From the cell containing the given text, extract its center point as [x, y] coordinate. 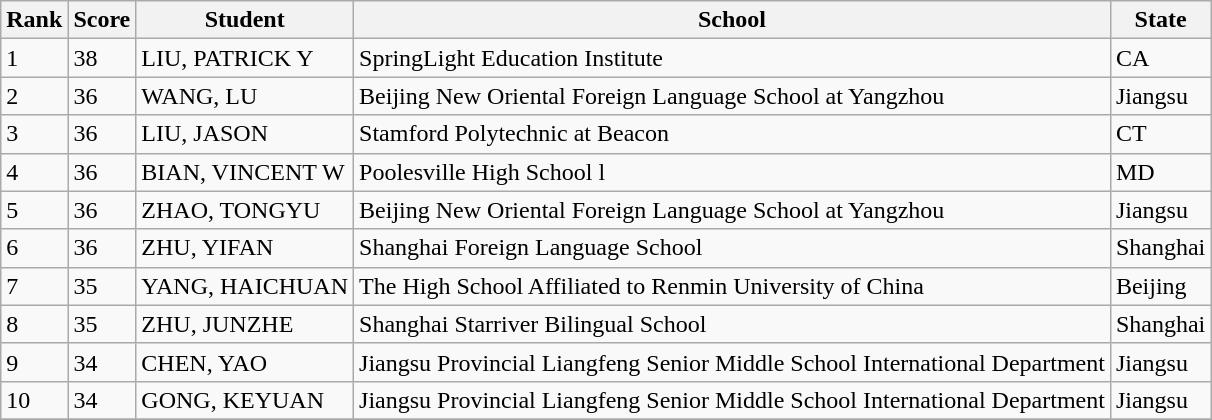
State [1160, 20]
The High School Affiliated to Renmin University of China [732, 286]
LIU, JASON [245, 134]
Stamford Polytechnic at Beacon [732, 134]
4 [34, 172]
10 [34, 400]
MD [1160, 172]
9 [34, 362]
ZHU, JUNZHE [245, 324]
3 [34, 134]
Student [245, 20]
LIU, PATRICK Y [245, 58]
7 [34, 286]
GONG, KEYUAN [245, 400]
8 [34, 324]
CA [1160, 58]
SpringLight Education Institute [732, 58]
BIAN, VINCENT W [245, 172]
Score [102, 20]
38 [102, 58]
YANG, HAICHUAN [245, 286]
CT [1160, 134]
WANG, LU [245, 96]
2 [34, 96]
Shanghai Starriver Bilingual School [732, 324]
Rank [34, 20]
Poolesville High School l [732, 172]
ZHU, YIFAN [245, 248]
CHEN, YAO [245, 362]
Beijing [1160, 286]
Shanghai Foreign Language School [732, 248]
ZHAO, TONGYU [245, 210]
6 [34, 248]
School [732, 20]
5 [34, 210]
1 [34, 58]
